Extract the [x, y] coordinate from the center of the cell holding the provided text.  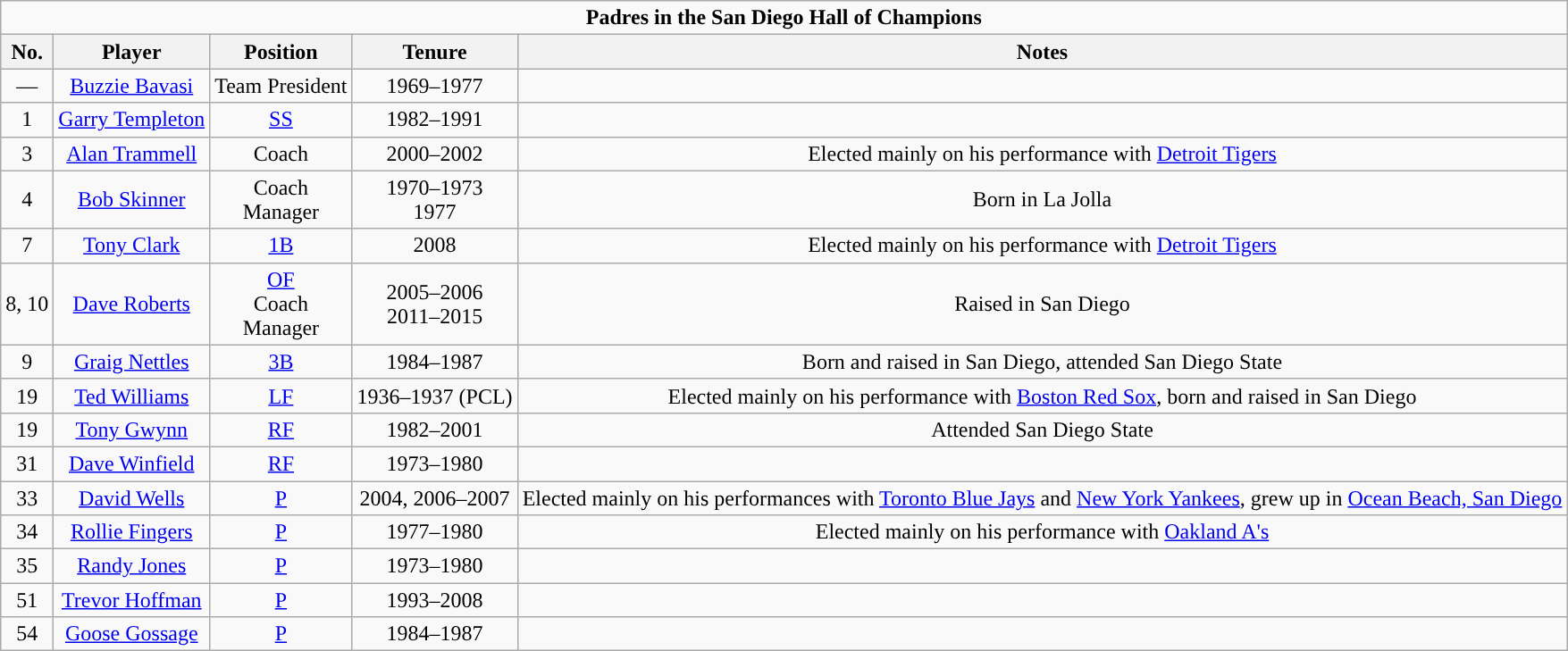
Elected mainly on his performances with Toronto Blue Jays and New York Yankees, grew up in Ocean Beach, San Diego [1042, 497]
31 [27, 463]
1982–2001 [434, 430]
CoachManager [281, 200]
34 [27, 532]
SS [281, 120]
Garry Templeton [132, 120]
4 [27, 200]
Coach [281, 154]
Padres in the San Diego Hall of Champions [784, 18]
54 [27, 634]
Trevor Hoffman [132, 600]
1B [281, 246]
Randy Jones [132, 566]
1936–1937 (PCL) [434, 396]
3 [27, 154]
Team President [281, 86]
Born and raised in San Diego, attended San Diego State [1042, 362]
33 [27, 497]
1969–1977 [434, 86]
1993–2008 [434, 600]
LF [281, 396]
8, 10 [27, 304]
No. [27, 52]
Notes [1042, 52]
2005–20062011–2015 [434, 304]
Elected mainly on his performance with Oakland A's [1042, 532]
Player [132, 52]
Raised in San Diego [1042, 304]
Position [281, 52]
Ted Williams [132, 396]
9 [27, 362]
1977–1980 [434, 532]
1970–19731977 [434, 200]
David Wells [132, 497]
3B [281, 362]
Tony Clark [132, 246]
— [27, 86]
OFCoachManager [281, 304]
Attended San Diego State [1042, 430]
2008 [434, 246]
2004, 2006–2007 [434, 497]
Dave Roberts [132, 304]
2000–2002 [434, 154]
Tony Gwynn [132, 430]
1 [27, 120]
Goose Gossage [132, 634]
Dave Winfield [132, 463]
7 [27, 246]
Rollie Fingers [132, 532]
1982–1991 [434, 120]
Buzzie Bavasi [132, 86]
51 [27, 600]
Born in La Jolla [1042, 200]
Graig Nettles [132, 362]
Alan Trammell [132, 154]
Tenure [434, 52]
35 [27, 566]
Elected mainly on his performance with Boston Red Sox, born and raised in San Diego [1042, 396]
Bob Skinner [132, 200]
